Provide the (x, y) coordinate of the cell's center where the given text is located.  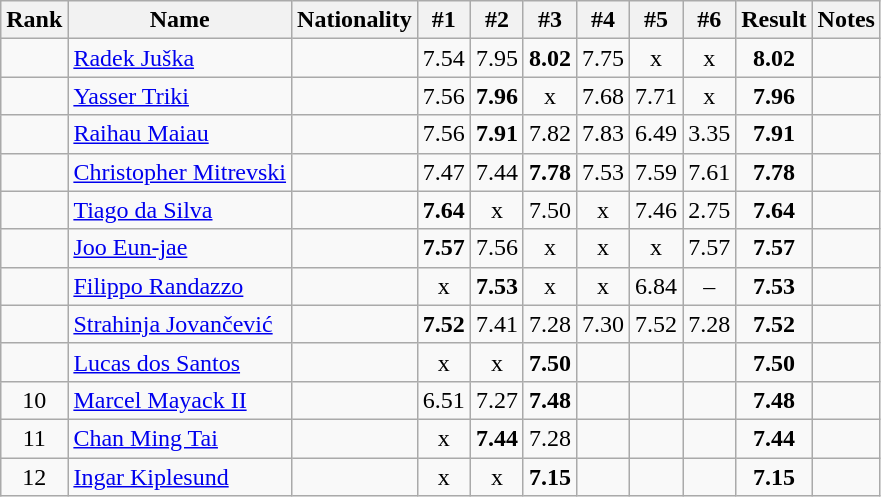
7.46 (656, 210)
Raihau Maiau (180, 134)
6.51 (444, 400)
Yasser Triki (180, 96)
7.95 (496, 58)
#2 (496, 20)
#5 (656, 20)
Name (180, 20)
2.75 (710, 210)
7.71 (656, 96)
Ingar Kiplesund (180, 477)
7.27 (496, 400)
7.75 (602, 58)
#4 (602, 20)
#3 (550, 20)
Marcel Mayack II (180, 400)
7.30 (602, 324)
7.41 (496, 324)
#6 (710, 20)
Radek Juška (180, 58)
7.82 (550, 134)
Filippo Randazzo (180, 286)
Christopher Mitrevski (180, 172)
7.54 (444, 58)
– (710, 286)
Strahinja Jovančević (180, 324)
Joo Eun-jae (180, 248)
Rank (34, 20)
Chan Ming Tai (180, 438)
Lucas dos Santos (180, 362)
11 (34, 438)
7.47 (444, 172)
7.83 (602, 134)
Result (774, 20)
6.49 (656, 134)
12 (34, 477)
6.84 (656, 286)
7.68 (602, 96)
Tiago da Silva (180, 210)
3.35 (710, 134)
7.61 (710, 172)
Notes (846, 20)
10 (34, 400)
Nationality (355, 20)
#1 (444, 20)
7.59 (656, 172)
